Find where the given text appears and provide that cell's center as (x, y) coordinate. 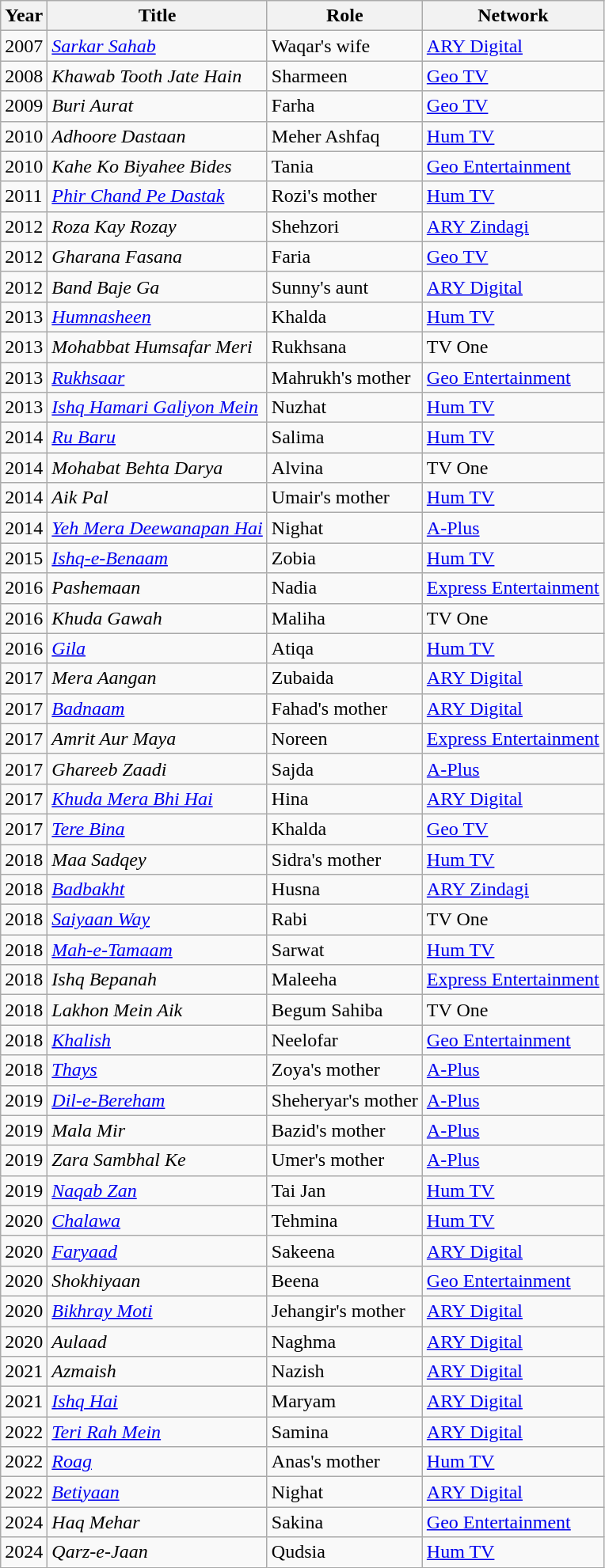
Role (344, 16)
Qarz-e-Jaan (158, 1552)
Mera Aangan (158, 678)
Band Baje Ga (158, 287)
Sarkar Sahab (158, 46)
Sunny's aunt (344, 287)
Waqar's wife (344, 46)
Khalish (158, 1040)
Bazid's mother (344, 1130)
Fahad's mother (344, 708)
Buri Aurat (158, 106)
Bikhray Moti (158, 1311)
Husna (344, 890)
Naghma (344, 1342)
Haq Mehar (158, 1522)
Zoya's mother (344, 1070)
Salima (344, 438)
Year (24, 16)
Sharmeen (344, 76)
Teri Rah Mein (158, 1432)
Jehangir's mother (344, 1311)
Phir Chand Pe Dastak (158, 196)
Umair's mother (344, 498)
Aulaad (158, 1342)
Rabi (344, 920)
2011 (24, 196)
Dil-e-Bereham (158, 1100)
Humnasheen (158, 317)
Noreen (344, 738)
Maryam (344, 1402)
Gharana Fasana (158, 256)
Begum Sahiba (344, 1010)
Nadia (344, 588)
Rukhsaar (158, 378)
Beena (344, 1281)
Nazish (344, 1372)
Zara Sambhal Ke (158, 1160)
Aik Pal (158, 498)
Lakhon Mein Aik (158, 1010)
Badnaam (158, 708)
Naqab Zan (158, 1190)
Shokhiyaan (158, 1281)
Yeh Mera Deewanapan Hai (158, 528)
2008 (24, 76)
Saiyaan Way (158, 920)
Zubaida (344, 678)
Roag (158, 1462)
Mah-e-Tamaam (158, 950)
Shehzori (344, 226)
Khuda Gawah (158, 618)
Ishq Hamari Galiyon Mein (158, 408)
Neelofar (344, 1040)
Qudsia (344, 1552)
Faria (344, 256)
Gila (158, 648)
Umer's mother (344, 1160)
2009 (24, 106)
Adhoore Dastaan (158, 136)
Maliha (344, 618)
Thays (158, 1070)
Maa Sadqey (158, 859)
Farha (344, 106)
Anas's mother (344, 1462)
Sheheryar's mother (344, 1100)
Pashemaan (158, 588)
Rukhsana (344, 347)
Sajda (344, 769)
Mohabat Behta Darya (158, 468)
2015 (24, 558)
Betiyaan (158, 1492)
Khawab Tooth Jate Hain (158, 76)
Alvina (344, 468)
Ishq Bepanah (158, 980)
Badbakht (158, 890)
Rozi's mother (344, 196)
Khuda Mera Bhi Hai (158, 799)
Maleeha (344, 980)
Ishq-e-Benaam (158, 558)
Sakeena (344, 1251)
Chalawa (158, 1221)
Ishq Hai (158, 1402)
Samina (344, 1432)
Network (513, 16)
Meher Ashfaq (344, 136)
Azmaish (158, 1372)
Nuzhat (344, 408)
Sakina (344, 1522)
Tehmina (344, 1221)
Atiqa (344, 648)
Mohabbat Humsafar Meri (158, 347)
Mahrukh's mother (344, 378)
Title (158, 16)
2007 (24, 46)
Sidra's mother (344, 859)
Hina (344, 799)
Ghareeb Zaadi (158, 769)
Tai Jan (344, 1190)
Tania (344, 166)
Mala Mir (158, 1130)
Ru Baru (158, 438)
Zobia (344, 558)
Kahe Ko Biyahee Bides (158, 166)
Roza Kay Rozay (158, 226)
Amrit Aur Maya (158, 738)
Tere Bina (158, 829)
Faryaad (158, 1251)
Sarwat (344, 950)
